Determine the [x, y] coordinate at the center of the cell enclosing the given text.  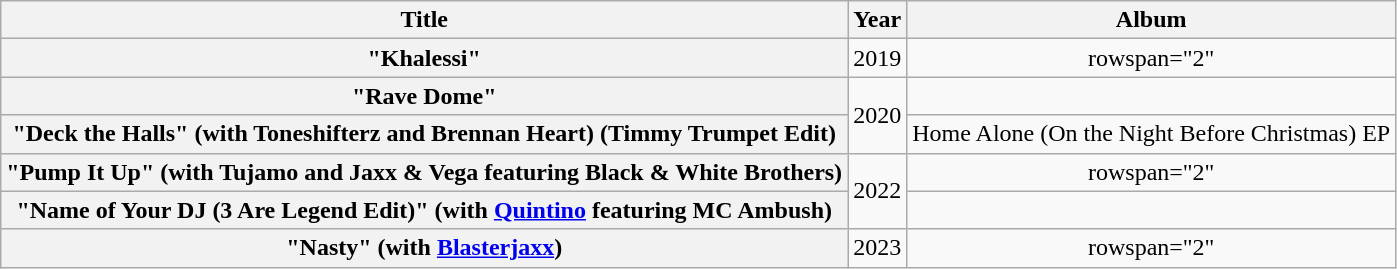
"Khalessi" [424, 58]
2022 [878, 191]
"Nasty" (with Blasterjaxx) [424, 248]
"Deck the Halls" (with Toneshifterz and Brennan Heart) (Timmy Trumpet Edit) [424, 134]
Year [878, 20]
Album [1152, 20]
"Pump It Up" (with Tujamo and Jaxx & Vega featuring Black & White Brothers) [424, 172]
2019 [878, 58]
Title [424, 20]
"Name of Your DJ (3 Are Legend Edit)" (with Quintino featuring MC Ambush) [424, 210]
Home Alone (On the Night Before Christmas) EP [1152, 134]
"Rave Dome" [424, 96]
2023 [878, 248]
2020 [878, 115]
